Pinpoint the cell where the given text exists, returning its [X, Y] midpoint coordinate. 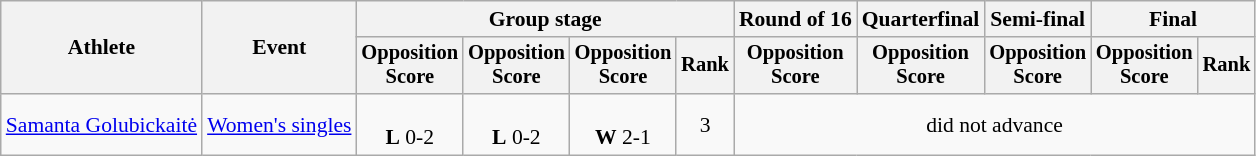
Samanta Golubickaitė [102, 124]
Group stage [544, 19]
Round of 16 [796, 19]
Event [279, 48]
W 2-1 [624, 124]
Athlete [102, 48]
3 [705, 124]
Semi-final [1038, 19]
Final [1173, 19]
did not advance [994, 124]
Women's singles [279, 124]
Quarterfinal [921, 19]
